Extract the [X, Y] coordinate from the center of the cell holding the provided text.  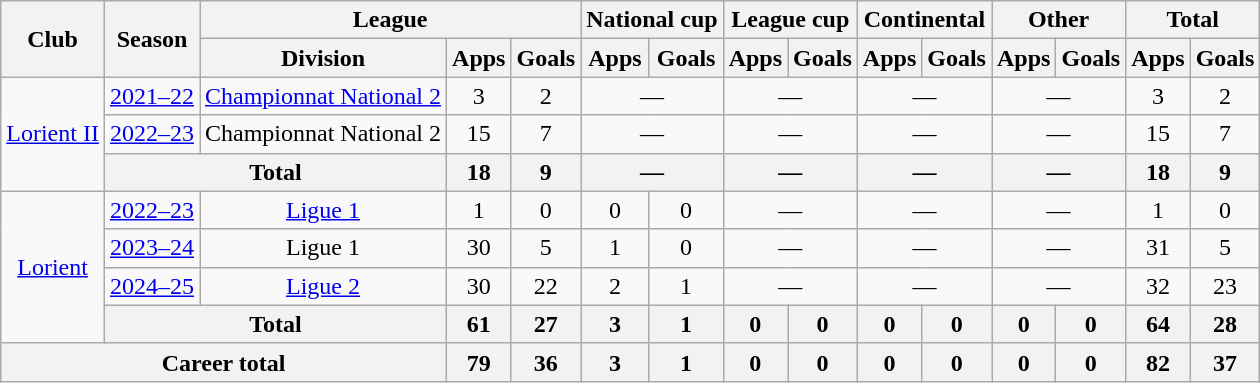
64 [1158, 324]
2023–24 [152, 248]
National cup [652, 20]
Season [152, 39]
31 [1158, 248]
61 [479, 324]
Ligue 2 [324, 286]
League [390, 20]
Lorient [53, 267]
22 [546, 286]
2021–22 [152, 96]
28 [1225, 324]
36 [546, 362]
82 [1158, 362]
2024–25 [152, 286]
Continental [924, 20]
79 [479, 362]
27 [546, 324]
Lorient II [53, 134]
32 [1158, 286]
37 [1225, 362]
Other [1059, 20]
23 [1225, 286]
Club [53, 39]
Division [324, 58]
League cup [790, 20]
Career total [224, 362]
